Return (X, Y) of the center of cell containing provided text 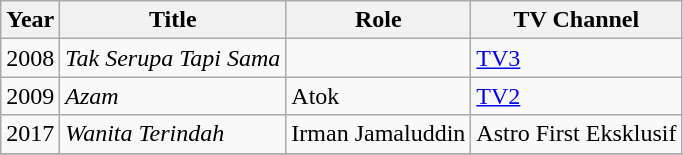
Irman Jamaluddin (378, 134)
Tak Serupa Tapi Sama (173, 58)
TV3 (576, 58)
Role (378, 20)
Title (173, 20)
2008 (30, 58)
TV2 (576, 96)
Atok (378, 96)
Year (30, 20)
Azam (173, 96)
TV Channel (576, 20)
Wanita Terindah (173, 134)
2017 (30, 134)
2009 (30, 96)
Astro First Eksklusif (576, 134)
